Search for the cell housing the specified text and yield its (x, y) center coordinate. 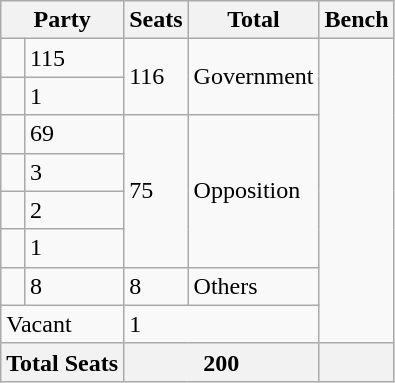
116 (156, 77)
115 (74, 58)
3 (74, 172)
200 (222, 362)
Others (254, 286)
75 (156, 191)
Total (254, 20)
Vacant (62, 324)
Bench (356, 20)
Party (62, 20)
Opposition (254, 191)
Total Seats (62, 362)
Government (254, 77)
69 (74, 134)
2 (74, 210)
Seats (156, 20)
